For the text-containing cell, return its midpoint in (X, Y) coordinate format. 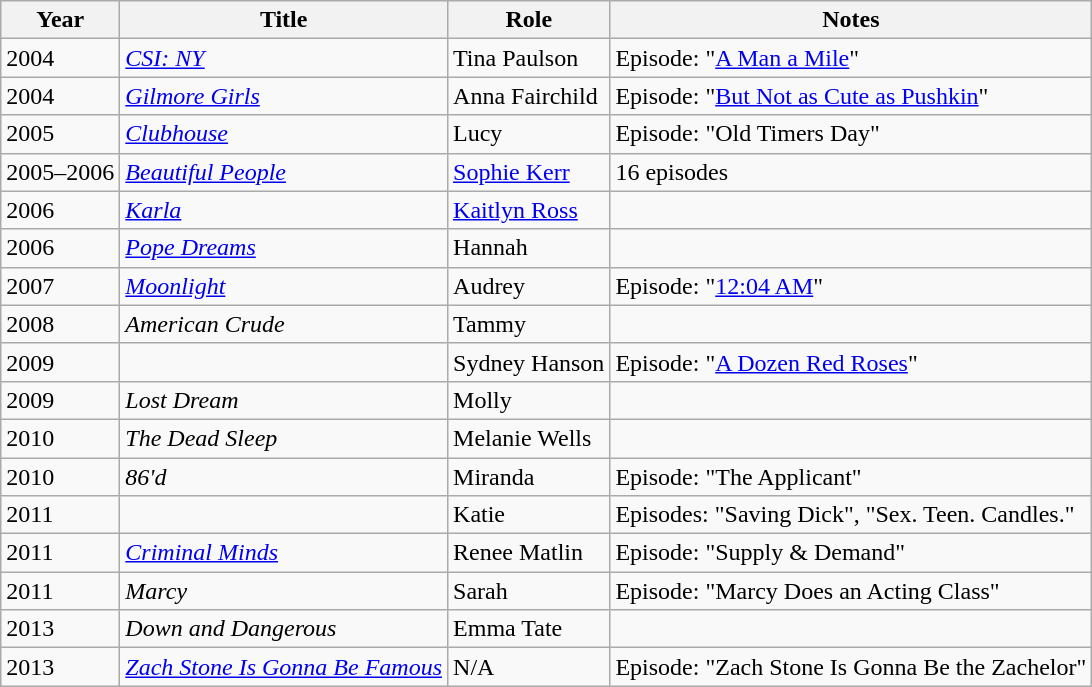
Sarah (529, 591)
Renee Matlin (529, 553)
2008 (60, 324)
Tammy (529, 324)
Notes (851, 20)
Down and Dangerous (284, 629)
Hannah (529, 248)
Episode: "Zach Stone Is Gonna Be the Zachelor" (851, 667)
Molly (529, 400)
Episode: "Marcy Does an Acting Class" (851, 591)
CSI: NY (284, 58)
86'd (284, 477)
Anna Fairchild (529, 96)
Kaitlyn Ross (529, 210)
Episode: "12:04 AM" (851, 286)
Karla (284, 210)
Sophie Kerr (529, 172)
Episode: "Old Timers Day" (851, 134)
Episode: "The Applicant" (851, 477)
Zach Stone Is Gonna Be Famous (284, 667)
Gilmore Girls (284, 96)
2005 (60, 134)
Beautiful People (284, 172)
Year (60, 20)
American Crude (284, 324)
Episode: "A Dozen Red Roses" (851, 362)
The Dead Sleep (284, 438)
Moonlight (284, 286)
Episode: "A Man a Mile" (851, 58)
Episode: "But Not as Cute as Pushkin" (851, 96)
Miranda (529, 477)
Title (284, 20)
Audrey (529, 286)
Melanie Wells (529, 438)
Episodes: "Saving Dick", "Sex. Teen. Candles." (851, 515)
Clubhouse (284, 134)
2007 (60, 286)
Episode: "Supply & Demand" (851, 553)
Marcy (284, 591)
N/A (529, 667)
Sydney Hanson (529, 362)
Lost Dream (284, 400)
Pope Dreams (284, 248)
2005–2006 (60, 172)
Tina Paulson (529, 58)
Criminal Minds (284, 553)
Katie (529, 515)
Emma Tate (529, 629)
Lucy (529, 134)
Role (529, 20)
16 episodes (851, 172)
